Determine the [X, Y] coordinate at the center of the cell enclosing the given text.  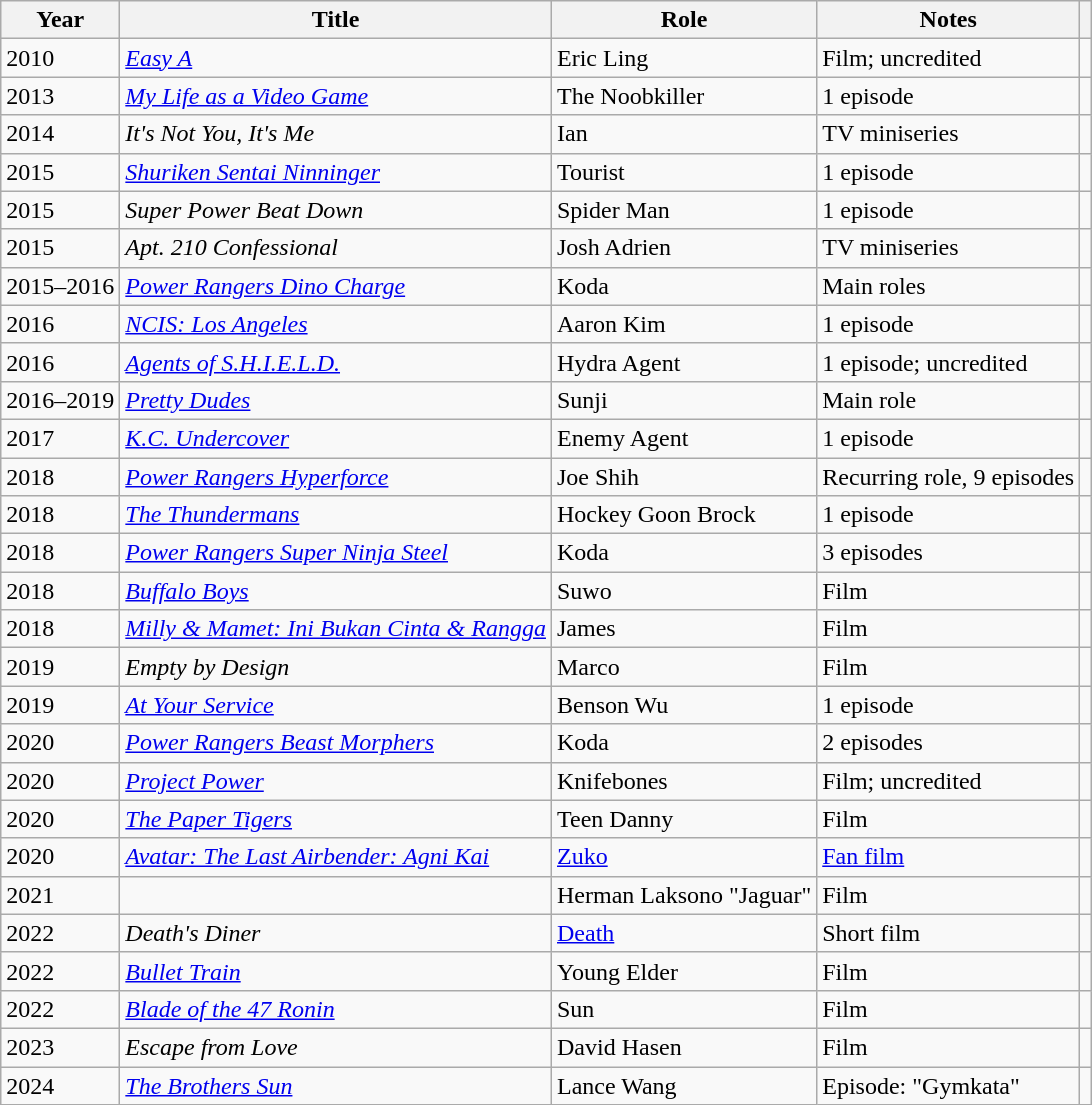
Short film [948, 933]
Sunji [684, 400]
2015–2016 [60, 286]
2021 [60, 895]
David Hasen [684, 1047]
Project Power [336, 781]
Hockey Goon Brock [684, 515]
Episode: "Gymkata" [948, 1085]
Blade of the 47 Ronin [336, 1009]
Main role [948, 400]
James [684, 629]
Benson Wu [684, 705]
Escape from Love [336, 1047]
Eric Ling [684, 58]
Apt. 210 Confessional [336, 248]
Main roles [948, 286]
NCIS: Los Angeles [336, 324]
Easy A [336, 58]
The Paper Tigers [336, 819]
Joe Shih [684, 477]
Notes [948, 20]
2024 [60, 1085]
2017 [60, 438]
3 episodes [948, 553]
Aaron Kim [684, 324]
At Your Service [336, 705]
Ian [684, 134]
Sun [684, 1009]
Lance Wang [684, 1085]
Super Power Beat Down [336, 210]
Role [684, 20]
Shuriken Sentai Ninninger [336, 172]
2014 [60, 134]
Bullet Train [336, 971]
Young Elder [684, 971]
Year [60, 20]
Death [684, 933]
Power Rangers Super Ninja Steel [336, 553]
2013 [60, 96]
Spider Man [684, 210]
The Thundermans [336, 515]
Agents of S.H.I.E.L.D. [336, 362]
Knifebones [684, 781]
It's Not You, It's Me [336, 134]
Enemy Agent [684, 438]
2016–2019 [60, 400]
2023 [60, 1047]
Suwo [684, 591]
Pretty Dudes [336, 400]
Recurring role, 9 episodes [948, 477]
The Brothers Sun [336, 1085]
The Noobkiller [684, 96]
Hydra Agent [684, 362]
Power Rangers Beast Morphers [336, 743]
Zuko [684, 857]
Herman Laksono "Jaguar" [684, 895]
Buffalo Boys [336, 591]
Tourist [684, 172]
2010 [60, 58]
Milly & Mamet: Ini Bukan Cinta & Rangga [336, 629]
My Life as a Video Game [336, 96]
Fan film [948, 857]
Marco [684, 667]
Josh Adrien [684, 248]
1 episode; uncredited [948, 362]
Teen Danny [684, 819]
Title [336, 20]
Death's Diner [336, 933]
Empty by Design [336, 667]
K.C. Undercover [336, 438]
Avatar: The Last Airbender: Agni Kai [336, 857]
Power Rangers Dino Charge [336, 286]
Power Rangers Hyperforce [336, 477]
2 episodes [948, 743]
